Identify which cell holds the provided text, then report its (x, y) central coordinate. 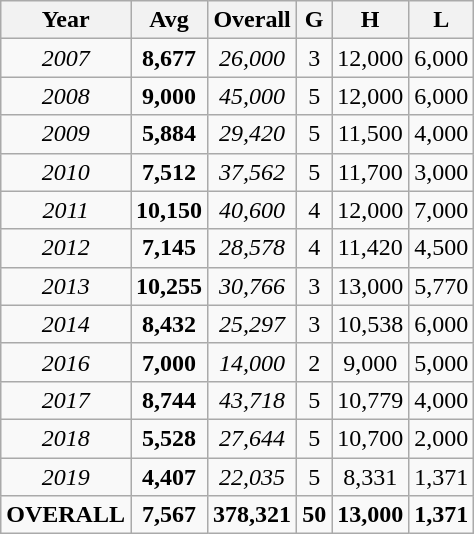
4,407 (168, 477)
3,000 (442, 172)
10,779 (370, 400)
43,718 (252, 400)
2 (314, 362)
10,700 (370, 438)
10,255 (168, 286)
11,420 (370, 248)
2008 (66, 96)
2018 (66, 438)
2007 (66, 58)
7,567 (168, 515)
G (314, 20)
29,420 (252, 134)
45,000 (252, 96)
2012 (66, 248)
11,500 (370, 134)
40,600 (252, 210)
5,528 (168, 438)
5,000 (442, 362)
8,331 (370, 477)
2017 (66, 400)
7,512 (168, 172)
Year (66, 20)
25,297 (252, 324)
10,538 (370, 324)
50 (314, 515)
37,562 (252, 172)
2011 (66, 210)
5,884 (168, 134)
2,000 (442, 438)
2016 (66, 362)
2009 (66, 134)
8,432 (168, 324)
7,145 (168, 248)
27,644 (252, 438)
26,000 (252, 58)
5,770 (442, 286)
378,321 (252, 515)
8,744 (168, 400)
10,150 (168, 210)
H (370, 20)
Overall (252, 20)
28,578 (252, 248)
2013 (66, 286)
2010 (66, 172)
4,500 (442, 248)
OVERALL (66, 515)
11,700 (370, 172)
22,035 (252, 477)
L (442, 20)
2019 (66, 477)
30,766 (252, 286)
2014 (66, 324)
14,000 (252, 362)
8,677 (168, 58)
Avg (168, 20)
